Determine the [X, Y] coordinate at the center of the cell enclosing the given text.  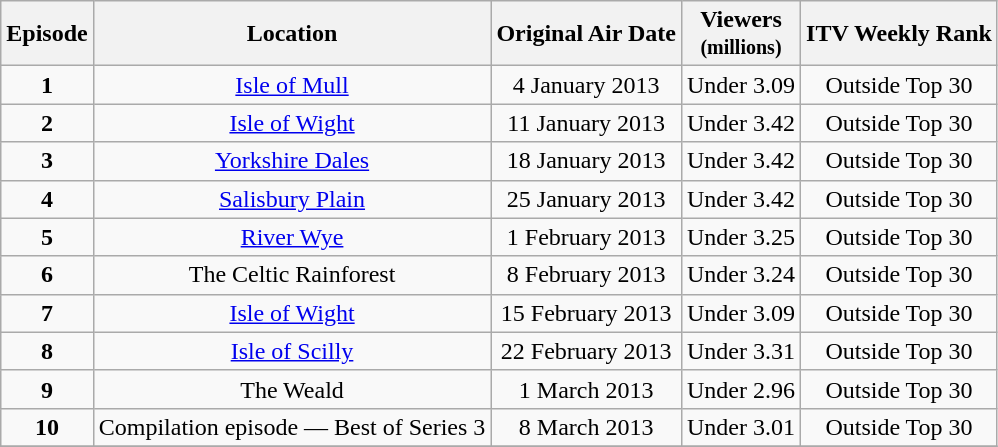
The Weald [292, 389]
8 February 2013 [586, 275]
The Celtic Rainforest [292, 275]
Viewers(millions) [740, 34]
Under 3.25 [740, 237]
1 February 2013 [586, 237]
3 [47, 161]
25 January 2013 [586, 199]
1 [47, 85]
River Wye [292, 237]
22 February 2013 [586, 351]
Isle of Mull [292, 85]
8 [47, 351]
Original Air Date [586, 34]
5 [47, 237]
4 January 2013 [586, 85]
Under 2.96 [740, 389]
18 January 2013 [586, 161]
1 March 2013 [586, 389]
4 [47, 199]
Episode [47, 34]
ITV Weekly Rank [900, 34]
11 January 2013 [586, 123]
Isle of Scilly [292, 351]
10 [47, 427]
Yorkshire Dales [292, 161]
Location [292, 34]
Salisbury Plain [292, 199]
Under 3.24 [740, 275]
2 [47, 123]
9 [47, 389]
Under 3.01 [740, 427]
Compilation episode — Best of Series 3 [292, 427]
Under 3.31 [740, 351]
15 February 2013 [586, 313]
7 [47, 313]
8 March 2013 [586, 427]
6 [47, 275]
